Detect which cell encompasses the target text, then output its [X, Y] center coordinate. 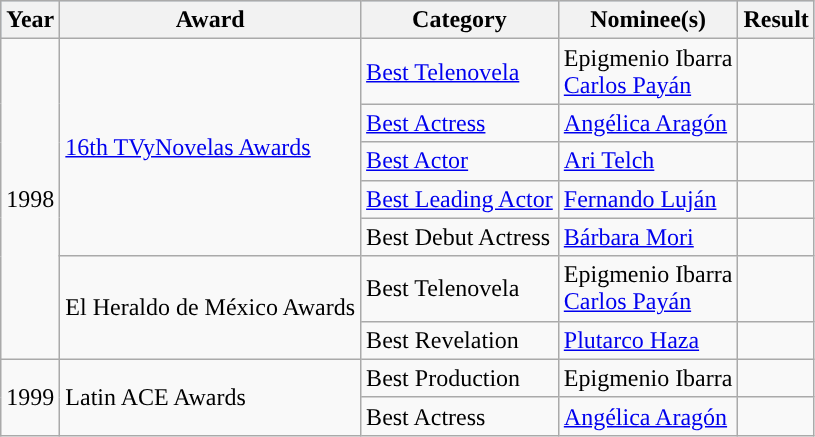
Best Revelation [460, 340]
16th TVyNovelas Awards [210, 148]
Best Leading Actor [460, 199]
El Heraldo de México Awards [210, 308]
Best Actor [460, 161]
Epigmenio Ibarra [648, 378]
1998 [30, 199]
Fernando Luján [648, 199]
Result [776, 20]
1999 [30, 397]
Year [30, 20]
Best Debut Actress [460, 237]
Award [210, 20]
Best Production [460, 378]
Nominee(s) [648, 20]
Latin ACE Awards [210, 397]
Category [460, 20]
Plutarco Haza [648, 340]
Ari Telch [648, 161]
Bárbara Mori [648, 237]
